Scan for the cell matching the given text and deliver its (X, Y) coordinate at center. 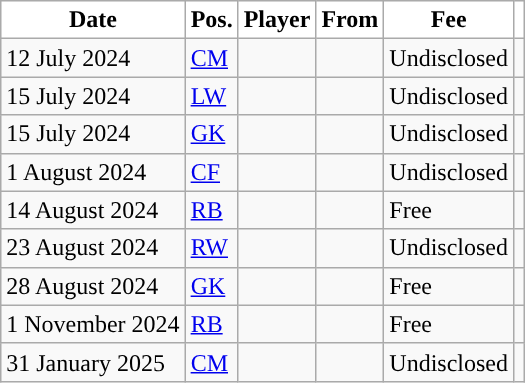
28 August 2024 (93, 286)
12 July 2024 (93, 58)
14 August 2024 (93, 210)
Fee (449, 20)
1 August 2024 (93, 172)
31 January 2025 (93, 362)
From (350, 20)
RW (212, 248)
23 August 2024 (93, 248)
Player (277, 20)
Pos. (212, 20)
Date (93, 20)
LW (212, 96)
1 November 2024 (93, 324)
CF (212, 172)
